For the text-containing cell, return its midpoint in [X, Y] coordinate format. 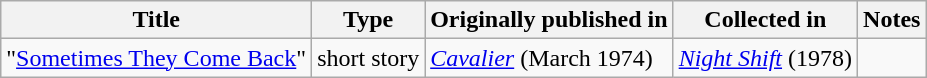
Title [156, 20]
Cavalier (March 1974) [549, 58]
Collected in [765, 20]
Night Shift (1978) [765, 58]
"Sometimes They Come Back" [156, 58]
short story [368, 58]
Notes [892, 20]
Type [368, 20]
Originally published in [549, 20]
